Pinpoint the cell where the given text exists, returning its [X, Y] midpoint coordinate. 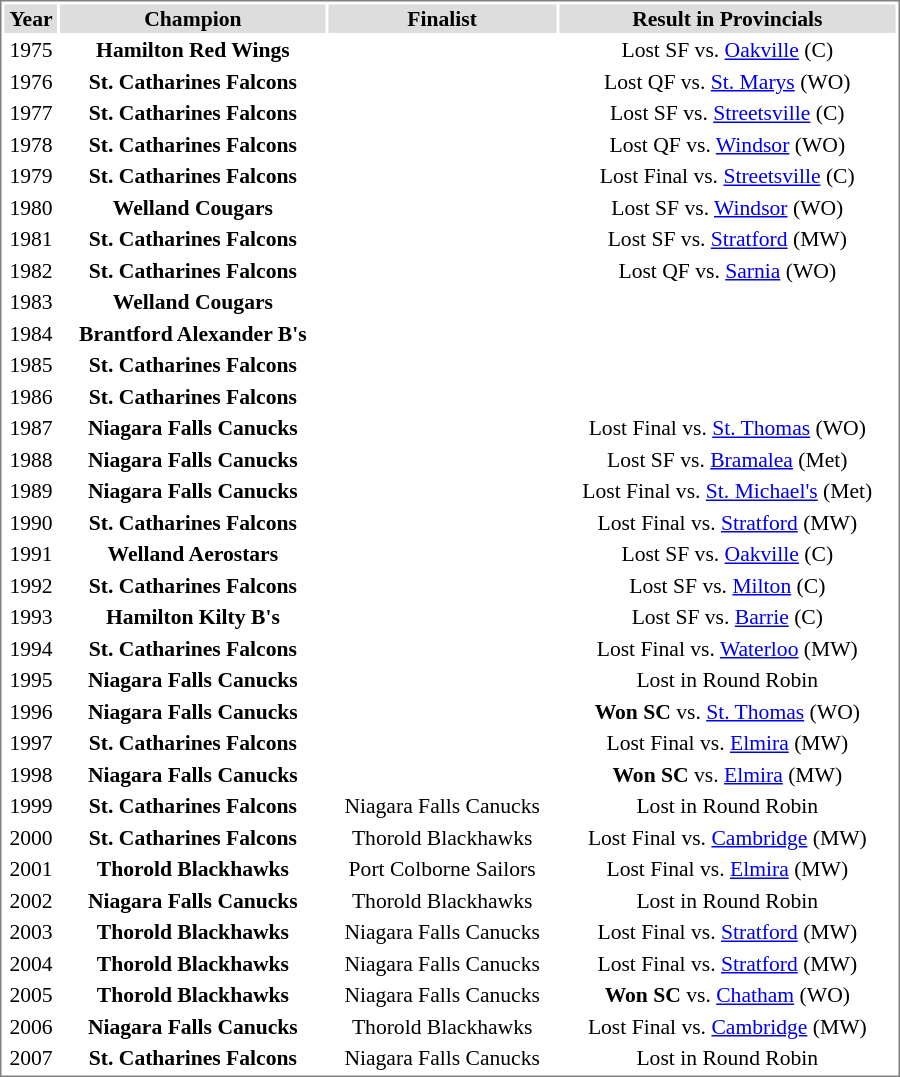
Result in Provincials [727, 18]
1983 [30, 302]
1979 [30, 176]
1998 [30, 774]
1991 [30, 554]
1997 [30, 743]
2007 [30, 1058]
Lost QF vs. Windsor (WO) [727, 144]
2000 [30, 838]
2002 [30, 900]
1992 [30, 586]
Year [30, 18]
1993 [30, 617]
Finalist [442, 18]
1996 [30, 712]
Champion [194, 18]
Lost Final vs. St. Thomas (WO) [727, 428]
2004 [30, 964]
Won SC vs. Chatham (WO) [727, 995]
Welland Aerostars [194, 554]
2006 [30, 1026]
1984 [30, 334]
Lost Final vs. St. Michael's (Met) [727, 491]
1995 [30, 680]
1981 [30, 239]
1999 [30, 806]
Lost SF vs. Bramalea (Met) [727, 460]
Hamilton Red Wings [194, 50]
2003 [30, 932]
Lost SF vs. Milton (C) [727, 586]
Lost SF vs. Streetsville (C) [727, 113]
Port Colborne Sailors [442, 869]
1989 [30, 491]
1990 [30, 522]
Won SC vs. Elmira (MW) [727, 774]
2005 [30, 995]
Brantford Alexander B's [194, 334]
Lost Final vs. Streetsville (C) [727, 176]
1980 [30, 208]
1975 [30, 50]
1994 [30, 648]
1976 [30, 82]
Hamilton Kilty B's [194, 617]
Lost SF vs. Barrie (C) [727, 617]
1986 [30, 396]
1988 [30, 460]
2001 [30, 869]
Lost QF vs. Sarnia (WO) [727, 270]
Lost Final vs. Waterloo (MW) [727, 648]
1978 [30, 144]
1982 [30, 270]
Lost SF vs. Windsor (WO) [727, 208]
Lost SF vs. Stratford (MW) [727, 239]
Lost QF vs. St. Marys (WO) [727, 82]
1985 [30, 365]
1977 [30, 113]
1987 [30, 428]
Won SC vs. St. Thomas (WO) [727, 712]
